For the text-containing cell, return its midpoint in [X, Y] coordinate format. 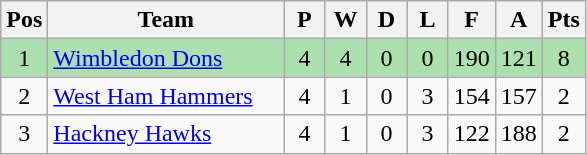
West Ham Hammers [166, 96]
154 [472, 96]
A [518, 20]
121 [518, 58]
8 [564, 58]
Pos [24, 20]
188 [518, 134]
Hackney Hawks [166, 134]
190 [472, 58]
W [346, 20]
F [472, 20]
L [428, 20]
Wimbledon Dons [166, 58]
P [304, 20]
D [386, 20]
Team [166, 20]
122 [472, 134]
157 [518, 96]
Pts [564, 20]
